Scan for the cell matching the given text and deliver its (X, Y) coordinate at center. 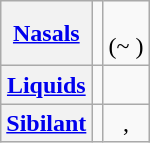
Nasals (46, 34)
Liquids (46, 85)
, (126, 123)
(~ ) (126, 34)
Sibilant (46, 123)
